Search for the cell housing the specified text and yield its [x, y] center coordinate. 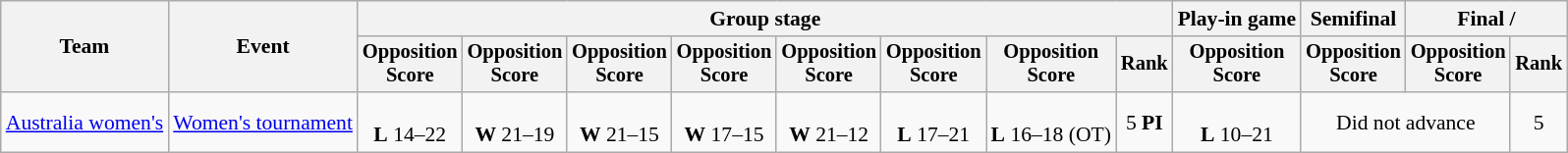
L 10–21 [1238, 122]
Event [263, 47]
Semifinal [1354, 19]
W 21–15 [619, 122]
W 17–15 [725, 122]
5 PI [1145, 122]
5 [1539, 122]
L 14–22 [411, 122]
Play-in game [1238, 19]
Final / [1486, 19]
L 17–21 [933, 122]
L 16–18 (OT) [1051, 122]
Australia women's [84, 122]
Did not advance [1405, 122]
Team [84, 47]
Group stage [765, 19]
W 21–12 [829, 122]
Women's tournament [263, 122]
W 21–19 [515, 122]
